For the text-containing cell, return its midpoint in [X, Y] coordinate format. 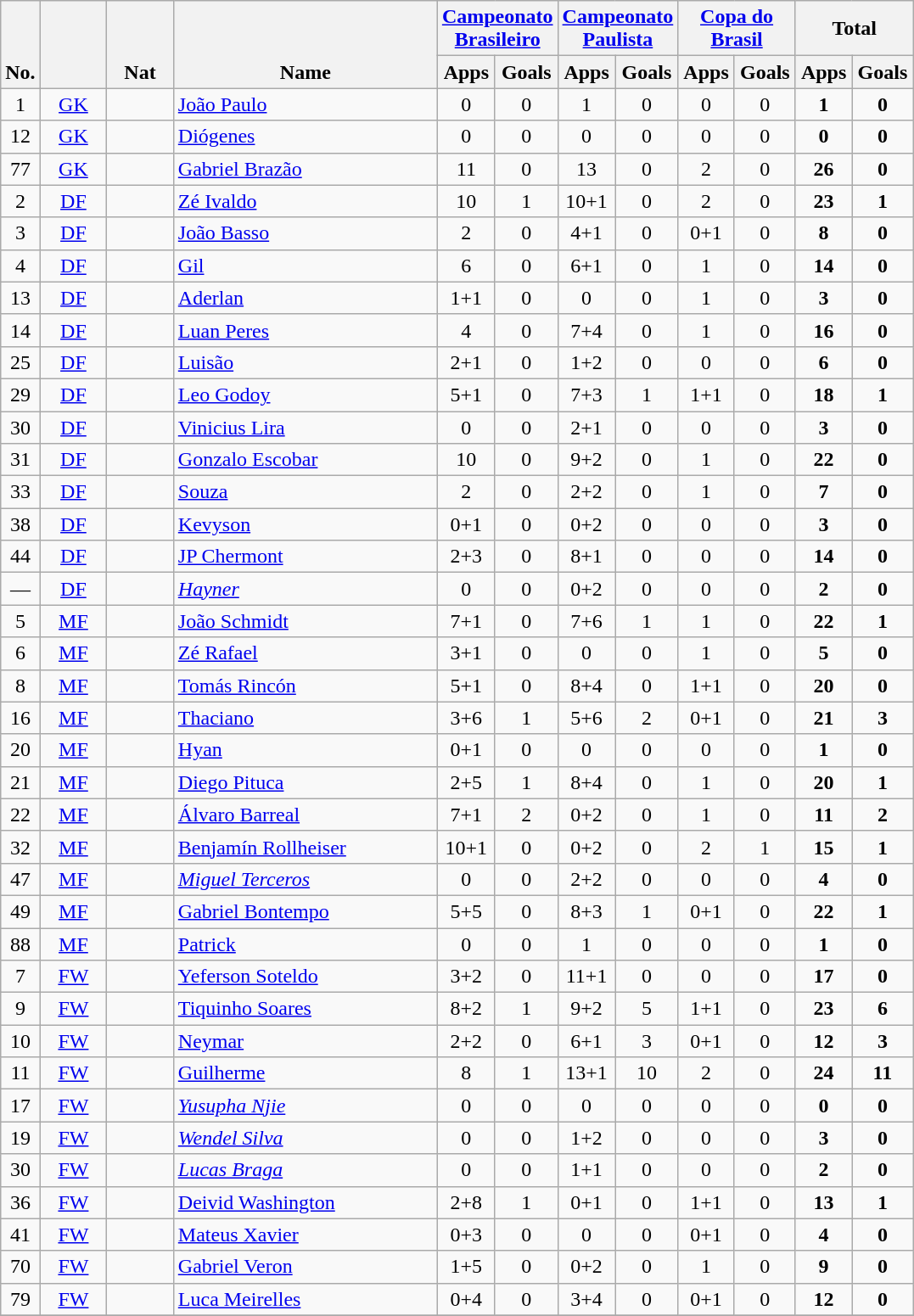
33 [20, 492]
Copa do Brasil [737, 29]
João Paulo [306, 104]
36 [20, 1202]
Gabriel Brazão [306, 169]
3+6 [466, 718]
Neymar [306, 1041]
8+3 [586, 911]
38 [20, 524]
Campeonato Paulista [618, 29]
70 [20, 1267]
18 [823, 395]
Aderlan [306, 298]
Hyan [306, 750]
Patrick [306, 944]
3+2 [466, 977]
Gonzalo Escobar [306, 460]
49 [20, 911]
44 [20, 557]
Leo Godoy [306, 395]
Souza [306, 492]
Name [306, 44]
7+4 [586, 330]
1+5 [466, 1267]
Kevyson [306, 524]
Gil [306, 266]
7+3 [586, 395]
Guilherme [306, 1073]
Lucas Braga [306, 1170]
Campeonato Brasileiro [497, 29]
Luisão [306, 362]
Diógenes [306, 137]
João Schmidt [306, 621]
8+2 [466, 1009]
Zé Ivaldo [306, 201]
Vinicius Lira [306, 427]
0+4 [466, 1299]
41 [20, 1235]
31 [20, 460]
Yusupha Njie [306, 1106]
Benjamín Rollheiser [306, 847]
Gabriel Bontempo [306, 911]
— [20, 589]
Nat [141, 44]
Gabriel Veron [306, 1267]
3+1 [466, 653]
Hayner [306, 589]
Luca Meirelles [306, 1299]
Tiquinho Soares [306, 1009]
Álvaro Barreal [306, 815]
88 [20, 944]
Diego Pituca [306, 782]
32 [20, 847]
2+5 [466, 782]
Luan Peres [306, 330]
Mateus Xavier [306, 1235]
15 [823, 847]
Zé Rafael [306, 653]
19 [20, 1138]
Yeferson Soteldo [306, 977]
47 [20, 879]
26 [823, 169]
Miguel Terceros [306, 879]
JP Chermont [306, 557]
2+8 [466, 1202]
Total [854, 29]
13+1 [586, 1073]
5+6 [586, 718]
Tomás Rincón [306, 686]
11+1 [586, 977]
3+4 [586, 1299]
77 [20, 169]
24 [823, 1073]
0+3 [466, 1235]
Wendel Silva [306, 1138]
No. [20, 44]
2+3 [466, 557]
Thaciano [306, 718]
4+1 [586, 233]
79 [20, 1299]
7+6 [586, 621]
5+5 [466, 911]
João Basso [306, 233]
25 [20, 362]
Deivid Washington [306, 1202]
29 [20, 395]
8+1 [586, 557]
